Provide the (X, Y) coordinate of the cell's center where the given text is located.  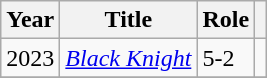
Year (30, 20)
2023 (30, 58)
5-2 (226, 58)
Title (128, 20)
Role (226, 20)
Black Knight (128, 58)
